Provide the (X, Y) coordinate of the cell's center where the given text is located.  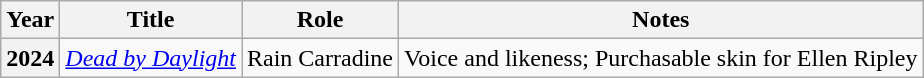
Notes (662, 20)
Title (151, 20)
Dead by Daylight (151, 58)
Voice and likeness; Purchasable skin for Ellen Ripley (662, 58)
2024 (30, 58)
Year (30, 20)
Role (320, 20)
Rain Carradine (320, 58)
